For the text-containing cell, return its midpoint in (X, Y) coordinate format. 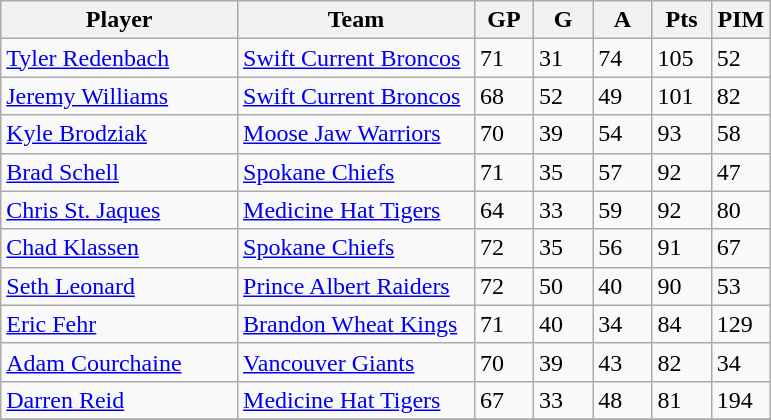
Kyle Brodziak (120, 134)
G (564, 20)
Eric Fehr (120, 324)
74 (622, 58)
Pts (682, 20)
56 (622, 248)
31 (564, 58)
129 (740, 324)
57 (622, 172)
Adam Courchaine (120, 362)
84 (682, 324)
Brad Schell (120, 172)
91 (682, 248)
90 (682, 286)
59 (622, 210)
47 (740, 172)
64 (504, 210)
PIM (740, 20)
54 (622, 134)
Vancouver Giants (356, 362)
Team (356, 20)
A (622, 20)
68 (504, 96)
50 (564, 286)
93 (682, 134)
Jeremy Williams (120, 96)
Player (120, 20)
49 (622, 96)
Tyler Redenbach (120, 58)
80 (740, 210)
Brandon Wheat Kings (356, 324)
58 (740, 134)
Chris St. Jaques (120, 210)
Darren Reid (120, 400)
GP (504, 20)
Seth Leonard (120, 286)
101 (682, 96)
105 (682, 58)
Prince Albert Raiders (356, 286)
48 (622, 400)
194 (740, 400)
81 (682, 400)
Moose Jaw Warriors (356, 134)
53 (740, 286)
Chad Klassen (120, 248)
43 (622, 362)
